Provide the (x, y) coordinate of the cell's center where the given text is located.  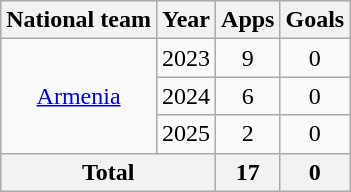
2 (248, 134)
6 (248, 96)
National team (79, 20)
Goals (315, 20)
17 (248, 172)
Total (108, 172)
2023 (186, 58)
Apps (248, 20)
2024 (186, 96)
2025 (186, 134)
Armenia (79, 96)
Year (186, 20)
9 (248, 58)
